Find where the given text appears and provide that cell's center as (x, y) coordinate. 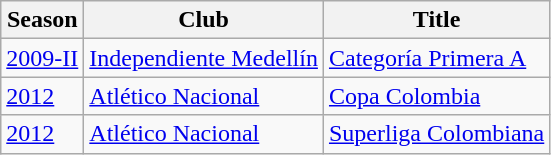
2009-II (42, 58)
Copa Colombia (436, 96)
Title (436, 20)
Club (204, 20)
Categoría Primera A (436, 58)
Independiente Medellín (204, 58)
Superliga Colombiana (436, 134)
Season (42, 20)
